Capture the cell that displays the provided text and extract its (X, Y) central coordinate. 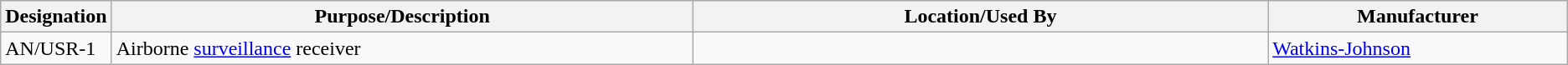
Watkins-Johnson (1418, 48)
Airborne surveillance receiver (402, 48)
Manufacturer (1418, 17)
Designation (56, 17)
Location/Used By (980, 17)
Purpose/Description (402, 17)
AN/USR-1 (56, 48)
